Return (x, y) of the center of cell containing provided text 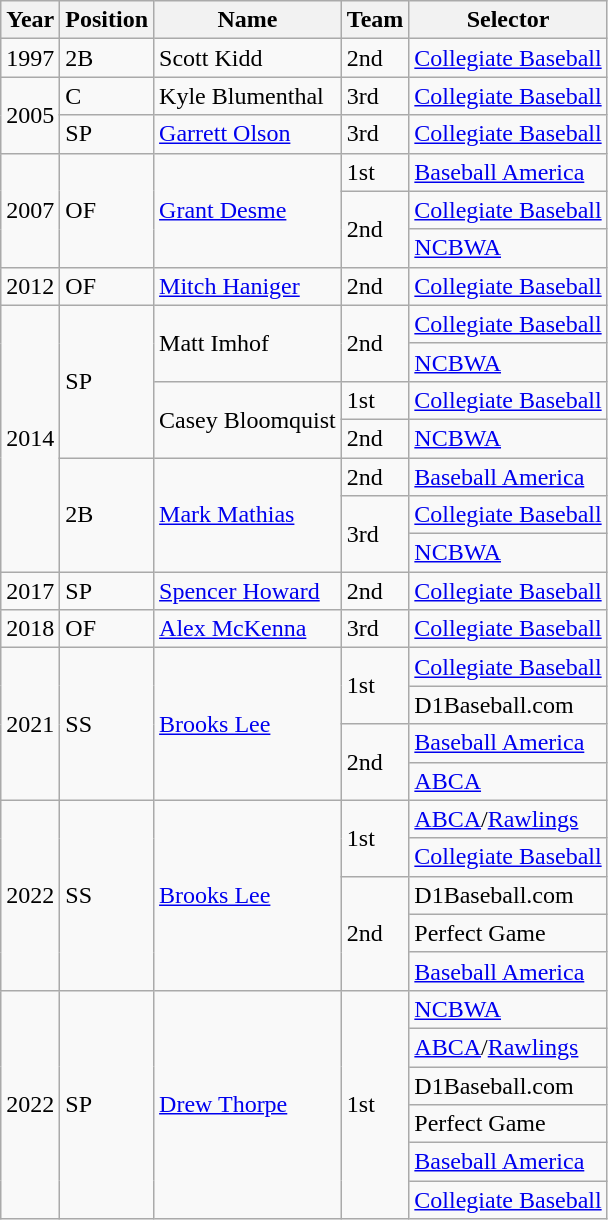
Garrett Olson (248, 134)
Team (375, 20)
2007 (30, 210)
Selector (508, 20)
Grant Desme (248, 210)
Mark Mathias (248, 515)
2005 (30, 115)
2021 (30, 724)
2018 (30, 629)
Drew Thorpe (248, 1104)
Spencer Howard (248, 591)
Year (30, 20)
2017 (30, 591)
ABCA (508, 781)
Kyle Blumenthal (248, 96)
2012 (30, 286)
1997 (30, 58)
Mitch Haniger (248, 286)
Alex McKenna (248, 629)
Position (107, 20)
Name (248, 20)
Scott Kidd (248, 58)
Matt Imhof (248, 343)
C (107, 96)
2014 (30, 438)
Casey Bloomquist (248, 419)
